Identify which cell holds the provided text, then report its [X, Y] central coordinate. 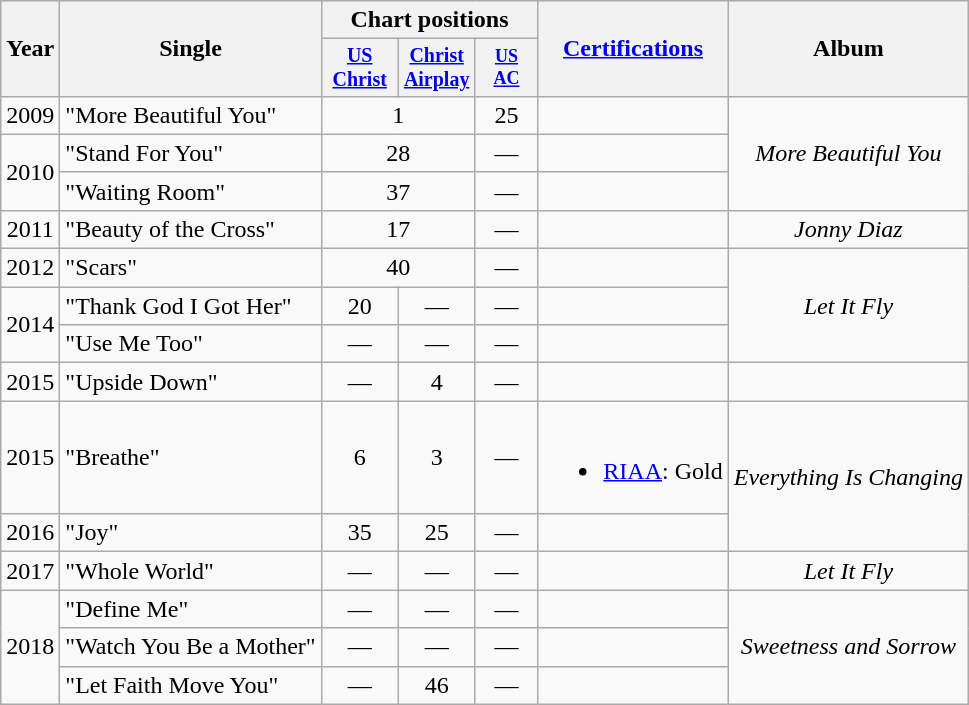
2018 [30, 647]
3 [436, 458]
"Scars" [190, 268]
ChristAirplay [436, 68]
Everything Is Changing [848, 476]
RIAA: Gold [633, 458]
"Watch You Be a Mother" [190, 647]
46 [436, 685]
2017 [30, 571]
2011 [30, 229]
2009 [30, 115]
"Thank God I Got Her" [190, 306]
28 [398, 153]
"Joy" [190, 533]
"Waiting Room" [190, 191]
"Upside Down" [190, 382]
Album [848, 49]
"Breathe" [190, 458]
USAC [506, 68]
2014 [30, 325]
"Let Faith Move You" [190, 685]
"Use Me Too" [190, 344]
USChrist [360, 68]
4 [436, 382]
6 [360, 458]
"Define Me" [190, 609]
2016 [30, 533]
"Beauty of the Cross" [190, 229]
2012 [30, 268]
Chart positions [430, 20]
20 [360, 306]
Jonny Diaz [848, 229]
Year [30, 49]
"More Beautiful You" [190, 115]
2010 [30, 172]
"Stand For You" [190, 153]
More Beautiful You [848, 153]
"Whole World" [190, 571]
37 [398, 191]
Certifications [633, 49]
Single [190, 49]
35 [360, 533]
17 [398, 229]
1 [398, 115]
Sweetness and Sorrow [848, 647]
40 [398, 268]
